From the cell containing the given text, extract its center point as (X, Y) coordinate. 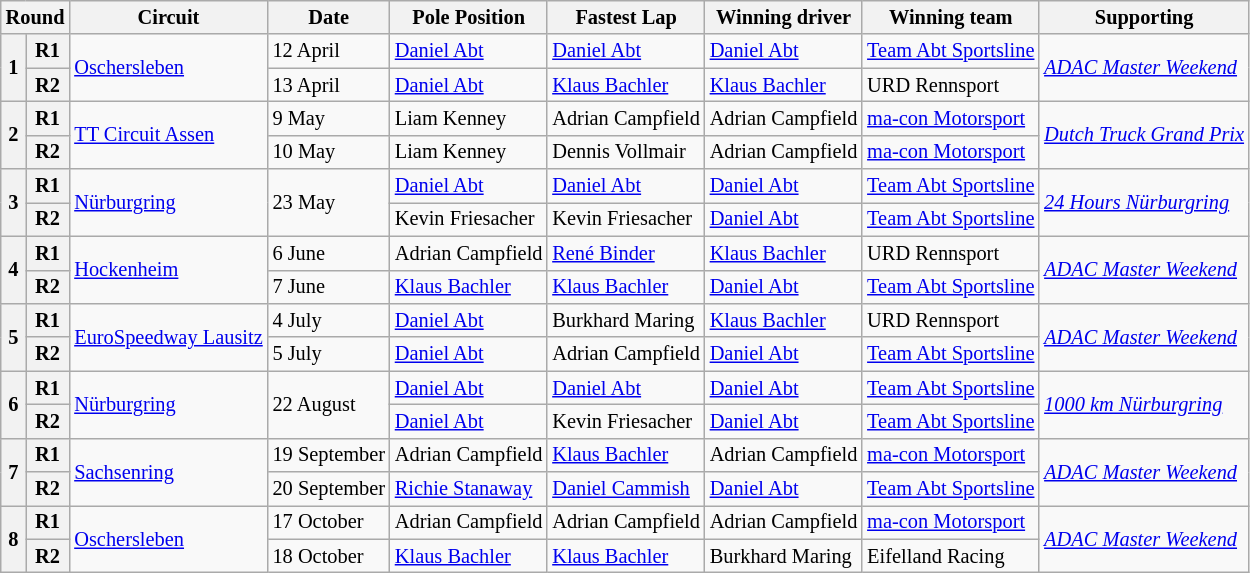
6 June (329, 253)
Supporting (1144, 17)
7 June (329, 287)
5 (14, 336)
Round (36, 17)
Sachsenring (168, 472)
4 July (329, 320)
24 Hours Nürburgring (1144, 202)
Pole Position (468, 17)
EuroSpeedway Lausitz (168, 336)
Dutch Truck Grand Prix (1144, 134)
Winning driver (784, 17)
1 (14, 68)
3 (14, 202)
2 (14, 134)
23 May (329, 202)
13 April (329, 85)
Fastest Lap (626, 17)
Circuit (168, 17)
Date (329, 17)
9 May (329, 118)
Eifelland Racing (950, 556)
1000 km Nürburgring (1144, 404)
20 September (329, 489)
17 October (329, 522)
Richie Stanaway (468, 489)
René Binder (626, 253)
TT Circuit Assen (168, 134)
Hockenheim (168, 270)
4 (14, 270)
Winning team (950, 17)
Daniel Cammish (626, 489)
6 (14, 404)
12 April (329, 51)
8 (14, 538)
5 July (329, 354)
19 September (329, 455)
18 October (329, 556)
Dennis Vollmair (626, 152)
7 (14, 472)
10 May (329, 152)
22 August (329, 404)
